Output the (x, y) coordinate of the center of the cell containing the given text.  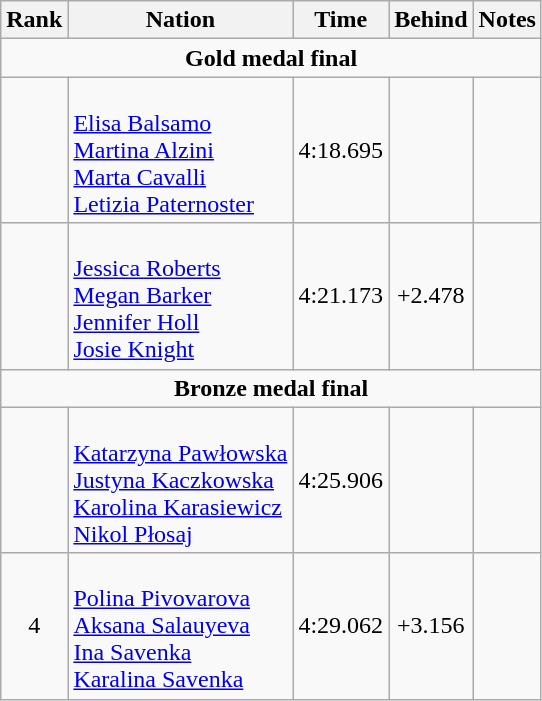
Elisa BalsamoMartina AlziniMarta CavalliLetizia Paternoster (180, 150)
4:25.906 (341, 480)
Jessica RobertsMegan BarkerJennifer HollJosie Knight (180, 296)
Time (341, 20)
4:18.695 (341, 150)
Katarzyna PawłowskaJustyna KaczkowskaKarolina KarasiewiczNikol Płosaj (180, 480)
Bronze medal final (272, 388)
+2.478 (431, 296)
4 (34, 626)
4:29.062 (341, 626)
Polina PivovarovaAksana SalauyevaIna SavenkaKaralina Savenka (180, 626)
Behind (431, 20)
Gold medal final (272, 58)
Notes (507, 20)
Rank (34, 20)
+3.156 (431, 626)
Nation (180, 20)
4:21.173 (341, 296)
